From the cell containing the given text, extract its center point as (X, Y) coordinate. 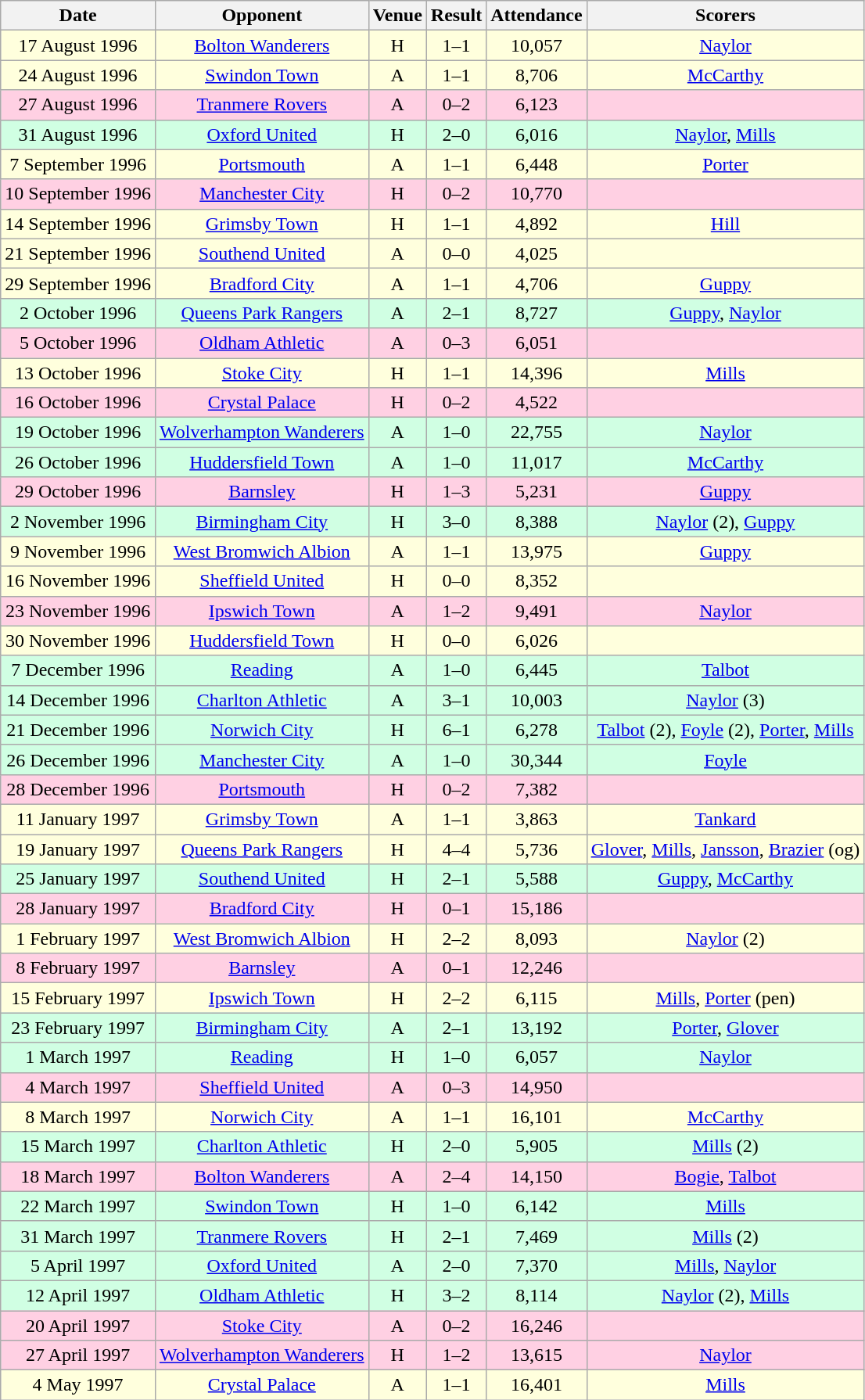
22,755 (537, 433)
8,352 (537, 581)
Mills, Porter (pen) (726, 998)
4,892 (537, 224)
1–3 (456, 492)
16,246 (537, 1326)
1 March 1997 (78, 1057)
19 October 1996 (78, 433)
25 January 1997 (78, 879)
5,905 (537, 1147)
Result (456, 16)
2–4 (456, 1176)
Glover, Mills, Jansson, Brazier (og) (726, 849)
7 September 1996 (78, 164)
8,706 (537, 75)
27 August 1996 (78, 105)
31 March 1997 (78, 1236)
10,003 (537, 700)
Porter (726, 164)
8 March 1997 (78, 1117)
15 February 1997 (78, 998)
6,051 (537, 343)
Naylor, Mills (726, 135)
29 October 1996 (78, 492)
23 November 1996 (78, 611)
13,192 (537, 1028)
Date (78, 16)
11,017 (537, 462)
30,344 (537, 759)
27 April 1997 (78, 1355)
6,026 (537, 641)
17 August 1996 (78, 45)
3–1 (456, 700)
13 October 1996 (78, 373)
Naylor (2), Mills (726, 1295)
4,025 (537, 253)
Guppy, Naylor (726, 313)
18 March 1997 (78, 1176)
4–4 (456, 849)
26 October 1996 (78, 462)
6–1 (456, 730)
2 October 1996 (78, 313)
Mills, Naylor (726, 1265)
5,588 (537, 879)
Tankard (726, 819)
5 April 1997 (78, 1265)
10,770 (537, 194)
10 September 1996 (78, 194)
Naylor (2), Guppy (726, 522)
6,123 (537, 105)
8 February 1997 (78, 968)
4 March 1997 (78, 1087)
1 February 1997 (78, 939)
7,382 (537, 789)
15 March 1997 (78, 1147)
6,445 (537, 670)
30 November 1996 (78, 641)
6,142 (537, 1206)
19 January 1997 (78, 849)
2 November 1996 (78, 522)
4 May 1997 (78, 1385)
4,706 (537, 283)
14,396 (537, 373)
16 October 1996 (78, 403)
11 January 1997 (78, 819)
16,401 (537, 1385)
31 August 1996 (78, 135)
7,469 (537, 1236)
Attendance (537, 16)
Talbot (726, 670)
12,246 (537, 968)
16 November 1996 (78, 581)
Guppy, McCarthy (726, 879)
5,231 (537, 492)
13,615 (537, 1355)
4,522 (537, 403)
3,863 (537, 819)
22 March 1997 (78, 1206)
13,975 (537, 551)
14 December 1996 (78, 700)
Opponent (261, 16)
8,114 (537, 1295)
24 August 1996 (78, 75)
6,016 (537, 135)
10,057 (537, 45)
29 September 1996 (78, 283)
7 December 1996 (78, 670)
16,101 (537, 1117)
3–2 (456, 1295)
26 December 1996 (78, 759)
14,950 (537, 1087)
Hill (726, 224)
Scorers (726, 16)
3–0 (456, 522)
14 September 1996 (78, 224)
6,057 (537, 1057)
21 September 1996 (78, 253)
7,370 (537, 1265)
20 April 1997 (78, 1326)
28 January 1997 (78, 909)
Venue (397, 16)
Talbot (2), Foyle (2), Porter, Mills (726, 730)
8,388 (537, 522)
8,727 (537, 313)
14,150 (537, 1176)
8,093 (537, 939)
5 October 1996 (78, 343)
6,115 (537, 998)
15,186 (537, 909)
9 November 1996 (78, 551)
Naylor (2) (726, 939)
28 December 1996 (78, 789)
Bogie, Talbot (726, 1176)
12 April 1997 (78, 1295)
9,491 (537, 611)
Porter, Glover (726, 1028)
Naylor (3) (726, 700)
6,448 (537, 164)
6,278 (537, 730)
21 December 1996 (78, 730)
5,736 (537, 849)
23 February 1997 (78, 1028)
Foyle (726, 759)
